Determine the (X, Y) coordinate at the center of the cell enclosing the given text.  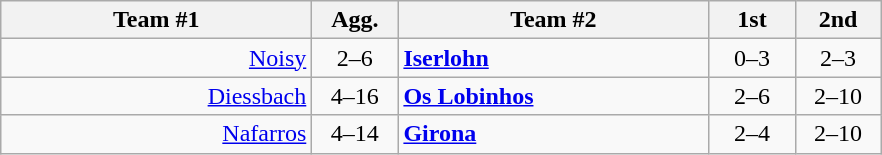
Agg. (355, 20)
Team #1 (156, 20)
2–3 (838, 58)
Os Lobinhos (554, 96)
4–14 (355, 134)
Noisy (156, 58)
0–3 (752, 58)
2nd (838, 20)
Iserlohn (554, 58)
1st (752, 20)
Nafarros (156, 134)
2–4 (752, 134)
Diessbach (156, 96)
4–16 (355, 96)
Girona (554, 134)
Team #2 (554, 20)
